Return [x, y] of the center of cell containing provided text 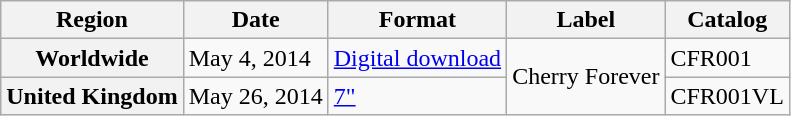
CFR001VL [727, 96]
Cherry Forever [586, 77]
Date [256, 20]
Worldwide [92, 58]
CFR001 [727, 58]
United Kingdom [92, 96]
Catalog [727, 20]
Format [417, 20]
7" [417, 96]
Label [586, 20]
May 4, 2014 [256, 58]
May 26, 2014 [256, 96]
Digital download [417, 58]
Region [92, 20]
